Identify which cell holds the provided text, then report its [X, Y] central coordinate. 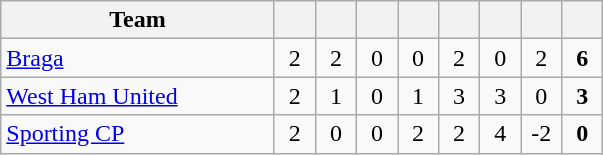
Braga [138, 58]
4 [500, 134]
West Ham United [138, 96]
Team [138, 20]
6 [582, 58]
Sporting CP [138, 134]
-2 [542, 134]
